For the text-containing cell, return its midpoint in [X, Y] coordinate format. 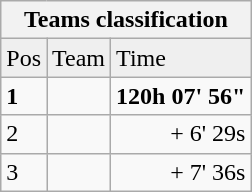
2 [24, 134]
3 [24, 172]
1 [24, 96]
Teams classification [126, 20]
Time [181, 58]
+ 7' 36s [181, 172]
120h 07' 56" [181, 96]
Team [78, 58]
Pos [24, 58]
+ 6' 29s [181, 134]
